Capture the cell that displays the provided text and extract its [X, Y] central coordinate. 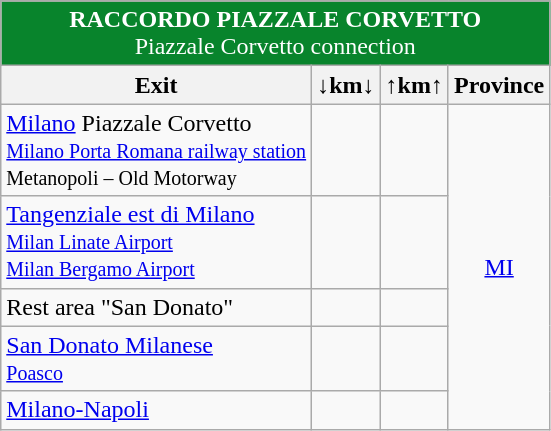
↓km↓ [346, 85]
Tangenziale est di Milano Milan Linate Airport Milan Bergamo Airport [156, 242]
San Donato MilanesePoasco [156, 358]
Milano Piazzale Corvetto Milano Porta Romana railway station Metanopoli – Old Motorway [156, 150]
↑km↑ [414, 85]
Rest area "San Donato" [156, 307]
RACCORDO PIAZZALE CORVETTOPiazzale Corvetto connection [276, 34]
Exit [156, 85]
Province [498, 85]
Milano-Napoli [156, 410]
MI [498, 266]
